Return [x, y] of the center of cell containing provided text 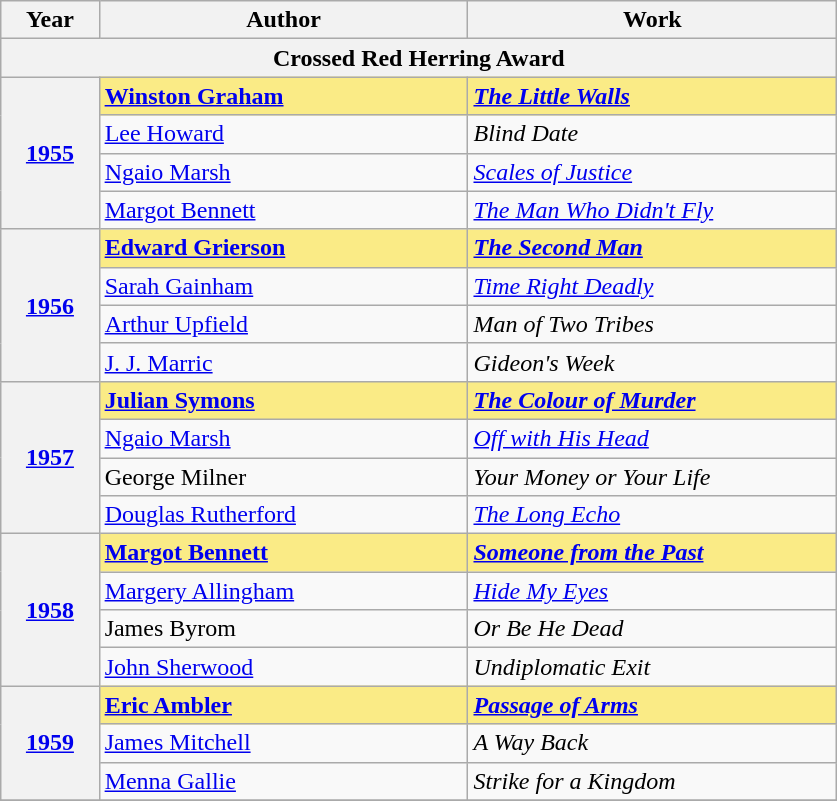
Blind Date [652, 134]
Arthur Upfield [284, 324]
John Sherwood [284, 667]
Edward Grierson [284, 248]
Undiplomatic Exit [652, 667]
Julian Symons [284, 400]
Strike for a Kingdom [652, 781]
Scales of Justice [652, 172]
1959 [50, 743]
The Long Echo [652, 515]
Someone from the Past [652, 553]
James Mitchell [284, 743]
Gideon's Week [652, 362]
George Milner [284, 477]
Time Right Deadly [652, 286]
The Colour of Murder [652, 400]
1958 [50, 610]
1957 [50, 457]
Author [284, 20]
James Byrom [284, 629]
Year [50, 20]
Work [652, 20]
Crossed Red Herring Award [419, 58]
Hide My Eyes [652, 591]
Or Be He Dead [652, 629]
Eric Ambler [284, 705]
Margery Allingham [284, 591]
Sarah Gainham [284, 286]
Winston Graham [284, 96]
Man of Two Tribes [652, 324]
The Little Walls [652, 96]
J. J. Marric [284, 362]
Douglas Rutherford [284, 515]
1956 [50, 305]
The Second Man [652, 248]
Lee Howard [284, 134]
Menna Gallie [284, 781]
Passage of Arms [652, 705]
1955 [50, 153]
A Way Back [652, 743]
Off with His Head [652, 438]
The Man Who Didn't Fly [652, 210]
Your Money or Your Life [652, 477]
